Output the (x, y) coordinate of the center of the cell containing the given text.  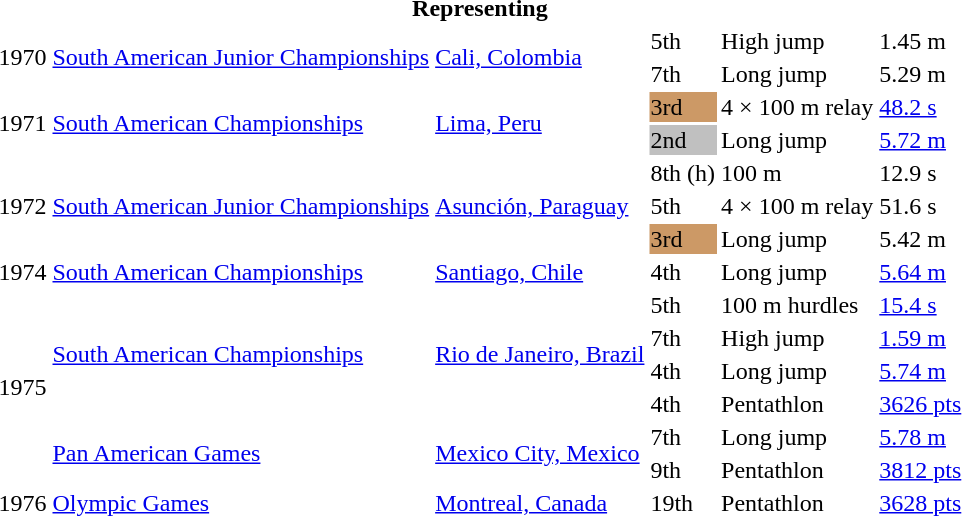
9th (683, 470)
Mexico City, Mexico (540, 454)
Pan American Games (241, 454)
Cali, Colombia (540, 58)
Santiago, Chile (540, 272)
Rio de Janeiro, Brazil (540, 354)
Asunción, Paraguay (540, 206)
100 m hurdles (798, 305)
8th (h) (683, 173)
100 m (798, 173)
Lima, Peru (540, 124)
2nd (683, 140)
